For the text-containing cell, return its midpoint in (x, y) coordinate format. 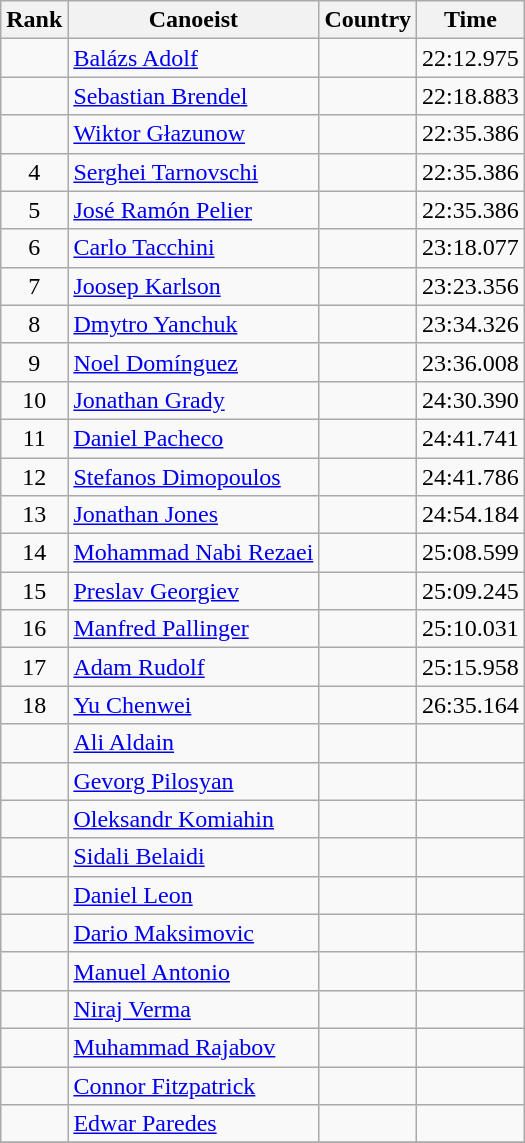
Niraj Verma (194, 1009)
25:15.958 (471, 667)
13 (34, 515)
24:41.741 (471, 438)
Rank (34, 20)
22:12.975 (471, 58)
18 (34, 705)
Carlo Tacchini (194, 248)
Preslav Georgiev (194, 591)
Oleksandr Komiahin (194, 819)
Connor Fitzpatrick (194, 1085)
Ali Aldain (194, 743)
Sidali Belaidi (194, 857)
Manfred Pallinger (194, 629)
Manuel Antonio (194, 971)
Sebastian Brendel (194, 96)
5 (34, 210)
23:18.077 (471, 248)
16 (34, 629)
Serghei Tarnovschi (194, 172)
23:23.356 (471, 286)
23:34.326 (471, 324)
12 (34, 477)
Dario Maksimovic (194, 933)
Jonathan Grady (194, 400)
Mohammad Nabi Rezaei (194, 553)
26:35.164 (471, 705)
Adam Rudolf (194, 667)
4 (34, 172)
José Ramón Pelier (194, 210)
Balázs Adolf (194, 58)
24:54.184 (471, 515)
10 (34, 400)
11 (34, 438)
22:18.883 (471, 96)
8 (34, 324)
23:36.008 (471, 362)
Yu Chenwei (194, 705)
Jonathan Jones (194, 515)
Edwar Paredes (194, 1124)
Canoeist (194, 20)
25:08.599 (471, 553)
9 (34, 362)
Daniel Pacheco (194, 438)
Country (368, 20)
Muhammad Rajabov (194, 1047)
Noel Domínguez (194, 362)
Gevorg Pilosyan (194, 781)
7 (34, 286)
25:09.245 (471, 591)
25:10.031 (471, 629)
17 (34, 667)
24:30.390 (471, 400)
6 (34, 248)
Time (471, 20)
Wiktor Głazunow (194, 134)
14 (34, 553)
Stefanos Dimopoulos (194, 477)
15 (34, 591)
Dmytro Yanchuk (194, 324)
Joosep Karlson (194, 286)
Daniel Leon (194, 895)
24:41.786 (471, 477)
